Detect which cell encompasses the target text, then output its [X, Y] center coordinate. 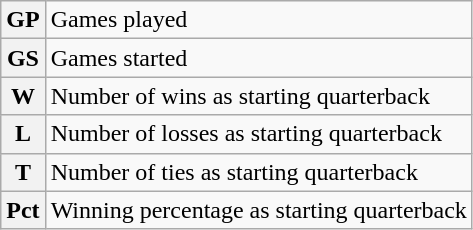
Number of losses as starting quarterback [258, 134]
GS [23, 58]
Games started [258, 58]
Pct [23, 210]
Number of ties as starting quarterback [258, 172]
T [23, 172]
Number of wins as starting quarterback [258, 96]
W [23, 96]
Winning percentage as starting quarterback [258, 210]
GP [23, 20]
L [23, 134]
Games played [258, 20]
